Determine the (x, y) coordinate at the center of the cell enclosing the given text.  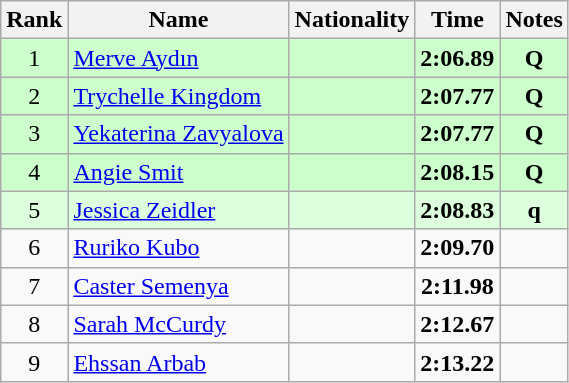
2:11.98 (458, 286)
7 (34, 286)
4 (34, 172)
2:08.83 (458, 210)
2:06.89 (458, 58)
6 (34, 248)
Notes (534, 20)
Nationality (352, 20)
1 (34, 58)
2:09.70 (458, 248)
Merve Aydın (178, 58)
Jessica Zeidler (178, 210)
Ruriko Kubo (178, 248)
q (534, 210)
2:13.22 (458, 362)
2:08.15 (458, 172)
Ehssan Arbab (178, 362)
Name (178, 20)
2 (34, 96)
3 (34, 134)
Time (458, 20)
Sarah McCurdy (178, 324)
Angie Smit (178, 172)
Trychelle Kingdom (178, 96)
Rank (34, 20)
Yekaterina Zavyalova (178, 134)
5 (34, 210)
Caster Semenya (178, 286)
2:12.67 (458, 324)
9 (34, 362)
8 (34, 324)
